From the cell containing the given text, extract its center point as [X, Y] coordinate. 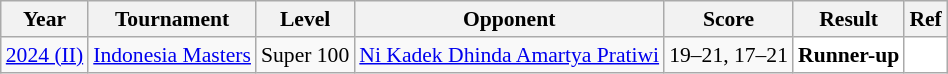
Runner-up [848, 55]
Ref [925, 19]
Score [728, 19]
Opponent [509, 19]
Level [305, 19]
19–21, 17–21 [728, 55]
Tournament [172, 19]
2024 (II) [44, 55]
Super 100 [305, 55]
Ni Kadek Dhinda Amartya Pratiwi [509, 55]
Year [44, 19]
Indonesia Masters [172, 55]
Result [848, 19]
